Determine the [X, Y] coordinate at the center of the cell enclosing the given text.  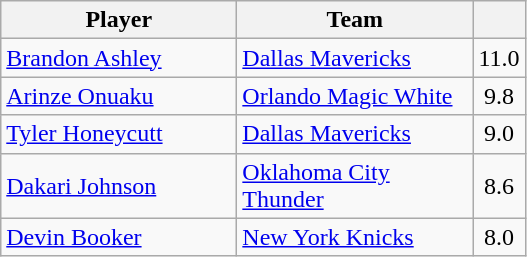
8.6 [499, 186]
9.8 [499, 96]
Player [119, 20]
Tyler Honeycutt [119, 134]
Orlando Magic White [355, 96]
Arinze Onuaku [119, 96]
Dakari Johnson [119, 186]
Team [355, 20]
11.0 [499, 58]
Devin Booker [119, 237]
8.0 [499, 237]
Brandon Ashley [119, 58]
9.0 [499, 134]
New York Knicks [355, 237]
Oklahoma City Thunder [355, 186]
